Determine the (X, Y) coordinate at the center of the cell enclosing the given text.  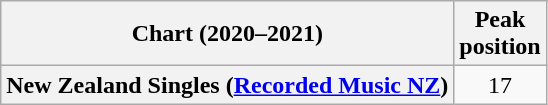
Chart (2020–2021) (228, 34)
New Zealand Singles (Recorded Music NZ) (228, 85)
17 (500, 85)
Peakposition (500, 34)
